From the cell containing the given text, extract its center point as [x, y] coordinate. 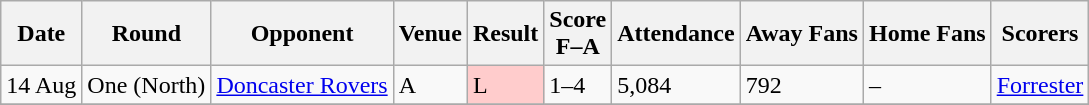
A [430, 85]
Result [505, 34]
Away Fans [802, 34]
ScoreF–A [578, 34]
Attendance [676, 34]
Date [42, 34]
Scorers [1040, 34]
Doncaster Rovers [302, 85]
– [927, 85]
5,084 [676, 85]
Home Fans [927, 34]
Forrester [1040, 85]
1–4 [578, 85]
Venue [430, 34]
One (North) [146, 85]
Opponent [302, 34]
792 [802, 85]
L [505, 85]
14 Aug [42, 85]
Round [146, 34]
